Extract the (X, Y) coordinate from the center of the cell holding the provided text.  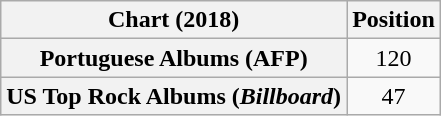
US Top Rock Albums (Billboard) (174, 96)
120 (394, 58)
Portuguese Albums (AFP) (174, 58)
Position (394, 20)
Chart (2018) (174, 20)
47 (394, 96)
